Determine the (X, Y) coordinate at the center of the cell enclosing the given text.  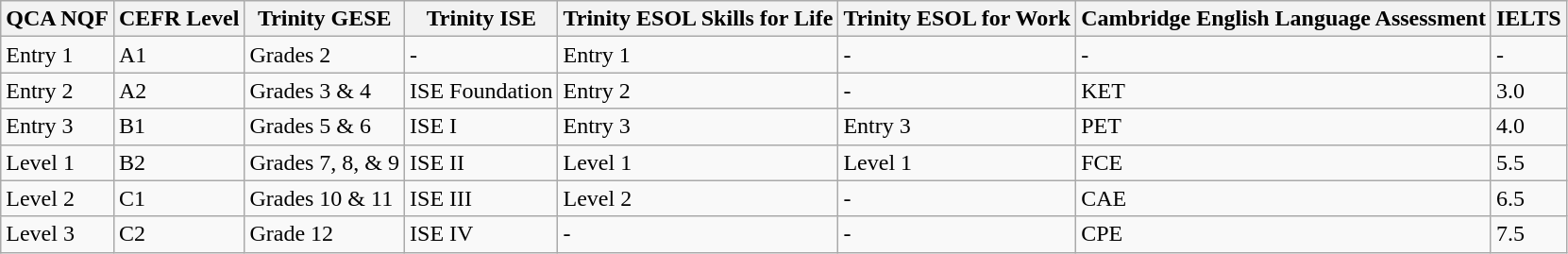
Grades 10 & 11 (325, 198)
B1 (178, 127)
C1 (178, 198)
Level 3 (58, 234)
IELTS (1528, 19)
A1 (178, 55)
Grades 7, 8, & 9 (325, 162)
Grades 5 & 6 (325, 127)
3.0 (1528, 91)
ISE I (481, 127)
A2 (178, 91)
6.5 (1528, 198)
Grades 3 & 4 (325, 91)
Grade 12 (325, 234)
ISE II (481, 162)
FCE (1284, 162)
QCA NQF (58, 19)
C2 (178, 234)
CPE (1284, 234)
Trinity ESOL for Work (957, 19)
ISE Foundation (481, 91)
CAE (1284, 198)
Trinity ESOL Skills for Life (699, 19)
KET (1284, 91)
CEFR Level (178, 19)
B2 (178, 162)
5.5 (1528, 162)
Trinity GESE (325, 19)
7.5 (1528, 234)
PET (1284, 127)
ISE III (481, 198)
Grades 2 (325, 55)
Trinity ISE (481, 19)
4.0 (1528, 127)
Cambridge English Language Assessment (1284, 19)
ISE IV (481, 234)
